Search for the cell housing the specified text and yield its (X, Y) center coordinate. 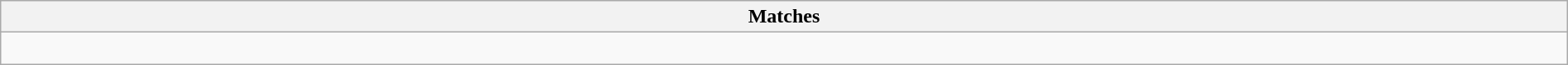
Matches (784, 17)
